For the text-containing cell, return its midpoint in [x, y] coordinate format. 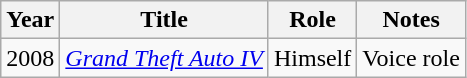
Role [312, 20]
Himself [312, 58]
Voice role [412, 58]
Grand Theft Auto IV [164, 58]
Year [30, 20]
2008 [30, 58]
Title [164, 20]
Notes [412, 20]
